Provide the (x, y) coordinate of the cell's center where the given text is located.  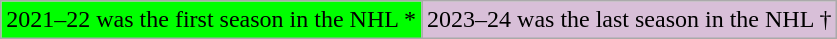
2023–24 was the last season in the NHL † (630, 20)
2021–22 was the first season in the NHL * (212, 20)
